Identify which cell holds the provided text, then report its [X, Y] central coordinate. 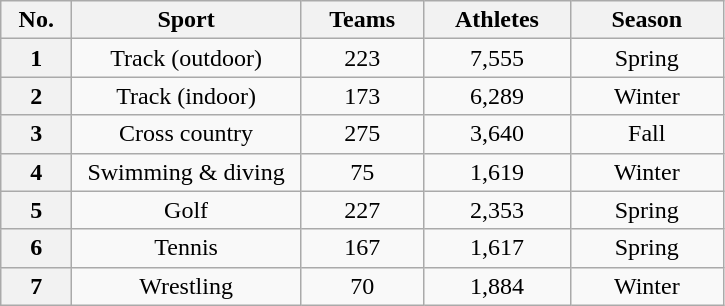
Tennis [186, 248]
Wrestling [186, 286]
275 [362, 134]
1,617 [497, 248]
No. [36, 20]
7 [36, 286]
6 [36, 248]
2,353 [497, 210]
Cross country [186, 134]
75 [362, 172]
167 [362, 248]
3 [36, 134]
Track (indoor) [186, 96]
5 [36, 210]
Teams [362, 20]
1 [36, 58]
4 [36, 172]
173 [362, 96]
1,619 [497, 172]
Swimming & diving [186, 172]
Golf [186, 210]
6,289 [497, 96]
3,640 [497, 134]
Track (outdoor) [186, 58]
Fall [647, 134]
227 [362, 210]
223 [362, 58]
Sport [186, 20]
Athletes [497, 20]
1,884 [497, 286]
2 [36, 96]
Season [647, 20]
7,555 [497, 58]
70 [362, 286]
